Return the (X, Y) coordinate for the center point of the cell that contains the specified text.  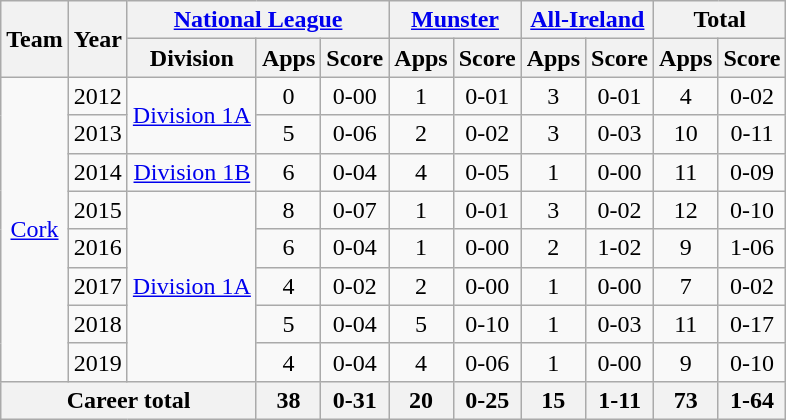
2013 (98, 134)
National League (258, 20)
73 (686, 400)
1-11 (620, 400)
0-05 (487, 172)
All-Ireland (587, 20)
Team (35, 39)
2014 (98, 172)
38 (288, 400)
2018 (98, 324)
Division (192, 58)
Year (98, 39)
7 (686, 286)
2016 (98, 248)
1-06 (752, 248)
0 (288, 96)
0-31 (355, 400)
0-25 (487, 400)
Division 1B (192, 172)
Cork (35, 229)
0-09 (752, 172)
0-07 (355, 210)
15 (553, 400)
2012 (98, 96)
2017 (98, 286)
2019 (98, 362)
1-02 (620, 248)
Munster (455, 20)
20 (421, 400)
Career total (129, 400)
12 (686, 210)
Total (720, 20)
8 (288, 210)
2015 (98, 210)
10 (686, 134)
0-11 (752, 134)
0-17 (752, 324)
1-64 (752, 400)
